Scan for the cell matching the given text and deliver its (X, Y) coordinate at center. 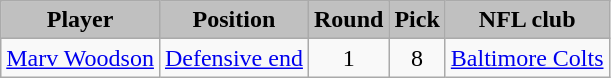
Round (348, 20)
Player (80, 20)
NFL club (527, 20)
Pick (417, 20)
1 (348, 58)
Position (234, 20)
Baltimore Colts (527, 58)
Marv Woodson (80, 58)
8 (417, 58)
Defensive end (234, 58)
